Find where the given text appears and provide that cell's center as [X, Y] coordinate. 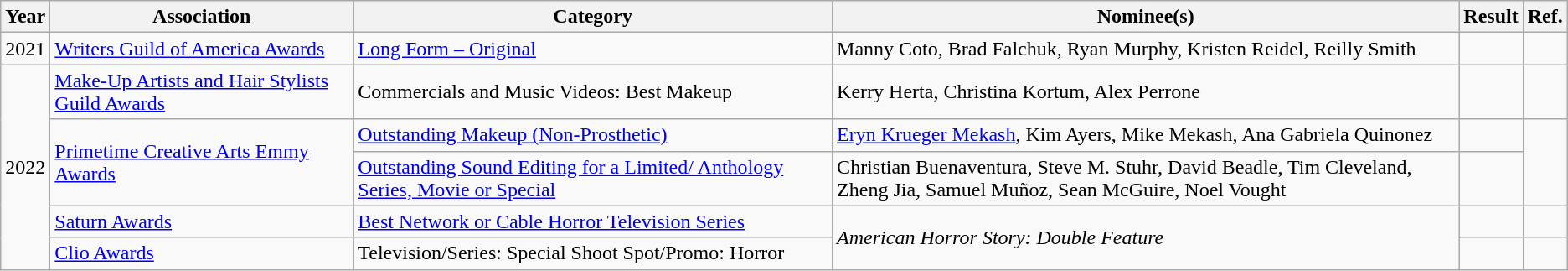
Year [25, 17]
Saturn Awards [202, 221]
Outstanding Sound Editing for a Limited/ Anthology Series, Movie or Special [593, 178]
Television/Series: Special Shoot Spot/Promo: Horror [593, 253]
Christian Buenaventura, Steve M. Stuhr, David Beadle, Tim Cleveland, Zheng Jia, Samuel Muñoz, Sean McGuire, Noel Vought [1146, 178]
Result [1491, 17]
Association [202, 17]
Category [593, 17]
2022 [25, 167]
Nominee(s) [1146, 17]
2021 [25, 49]
Best Network or Cable Horror Television Series [593, 221]
Primetime Creative Arts Emmy Awards [202, 163]
Eryn Krueger Mekash, Kim Ayers, Mike Mekash, Ana Gabriela Quinonez [1146, 135]
Ref. [1545, 17]
Commercials and Music Videos: Best Makeup [593, 92]
Writers Guild of America Awards [202, 49]
Make-Up Artists and Hair Stylists Guild Awards [202, 92]
Manny Coto, Brad Falchuk, Ryan Murphy, Kristen Reidel, Reilly Smith [1146, 49]
Clio Awards [202, 253]
Long Form – Original [593, 49]
American Horror Story: Double Feature [1146, 237]
Outstanding Makeup (Non-Prosthetic) [593, 135]
Kerry Herta, Christina Kortum, Alex Perrone [1146, 92]
